Search for the cell housing the specified text and yield its (X, Y) center coordinate. 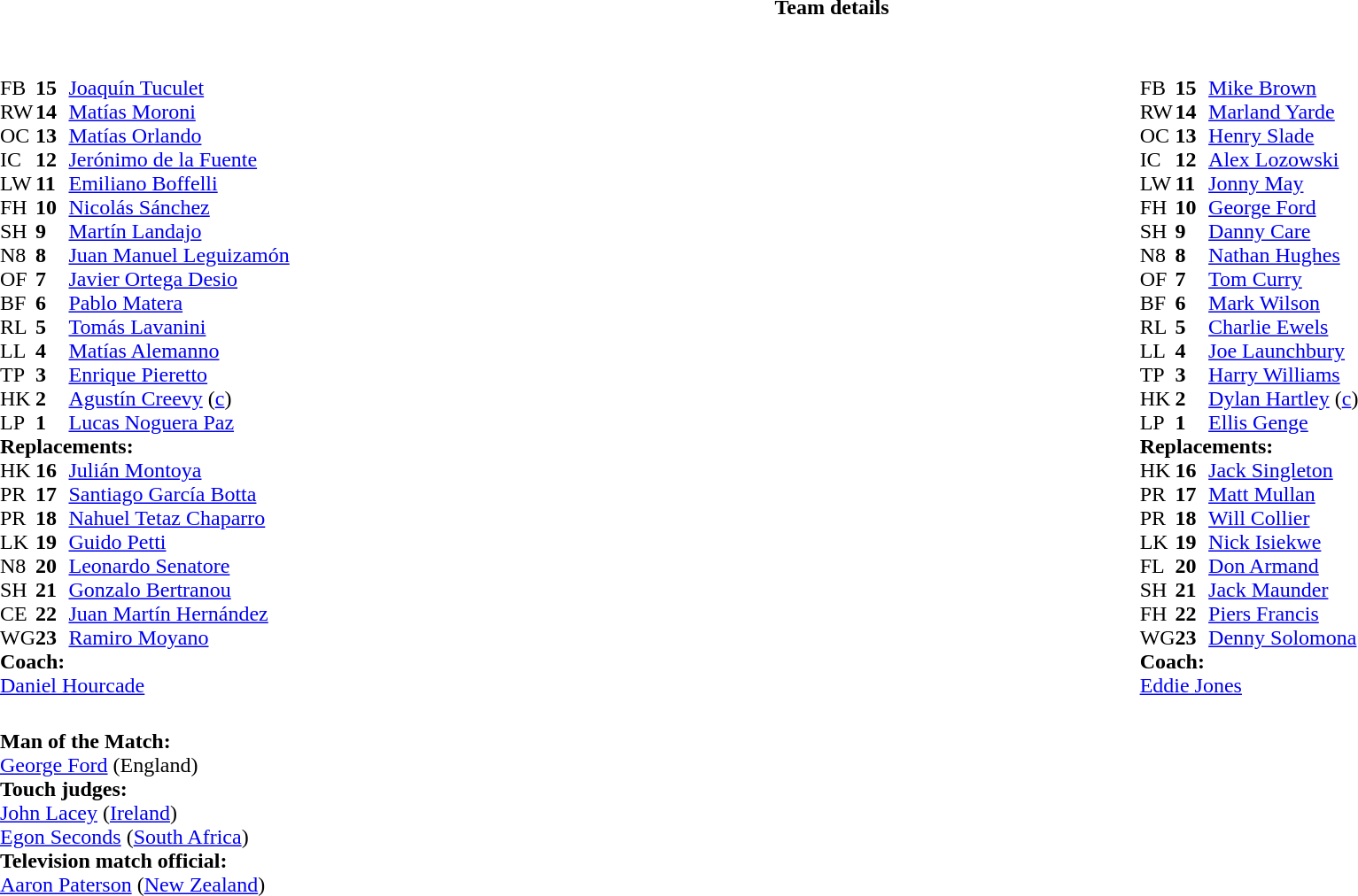
Nathan Hughes (1283, 255)
Nahuel Tetaz Chaparro (179, 519)
Jack Maunder (1283, 590)
CE (18, 614)
FL (1158, 567)
Gonzalo Bertranou (179, 590)
Matías Orlando (179, 136)
Danny Care (1283, 232)
Harry Williams (1283, 375)
Denny Solomona (1283, 637)
Matías Moroni (179, 112)
Joe Launchbury (1283, 351)
Ramiro Moyano (179, 637)
Juan Manuel Leguizamón (179, 255)
Lucas Noguera Paz (179, 423)
Martín Landajo (179, 232)
Pablo Matera (179, 303)
Leonardo Senatore (179, 567)
Daniel Hourcade (145, 685)
Tom Curry (1283, 280)
George Ford (1283, 207)
Ellis Genge (1283, 423)
Jack Singleton (1283, 471)
Nick Isiekwe (1283, 542)
Emiliano Boffelli (179, 184)
Javier Ortega Desio (179, 280)
Nicolás Sánchez (179, 207)
Enrique Pieretto (179, 375)
Marland Yarde (1283, 112)
Don Armand (1283, 567)
Juan Martín Hernández (179, 614)
Jerónimo de la Fuente (179, 159)
Dylan Hartley (c) (1283, 398)
Will Collier (1283, 519)
Jonny May (1283, 184)
Matías Alemanno (179, 351)
Agustín Creevy (c) (179, 398)
Coach: (145, 662)
Henry Slade (1283, 136)
Mike Brown (1283, 89)
Joaquín Tuculet (179, 89)
Tomás Lavanini (179, 328)
Replacements: (145, 446)
Mark Wilson (1283, 303)
Matt Mullan (1283, 494)
Piers Francis (1283, 614)
Santiago García Botta (179, 494)
Julián Montoya (179, 471)
Guido Petti (179, 542)
Charlie Ewels (1283, 328)
Alex Lozowski (1283, 159)
